Search for the cell housing the specified text and yield its (X, Y) center coordinate. 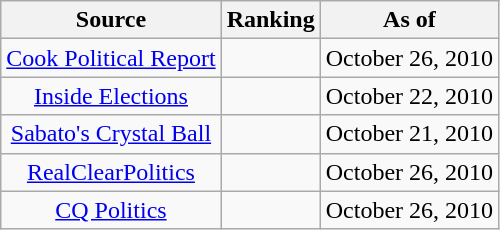
Source (111, 20)
RealClearPolitics (111, 172)
Sabato's Crystal Ball (111, 134)
October 22, 2010 (409, 96)
As of (409, 20)
Ranking (270, 20)
Cook Political Report (111, 58)
October 21, 2010 (409, 134)
Inside Elections (111, 96)
CQ Politics (111, 210)
